From the cell containing the given text, extract its center point as [x, y] coordinate. 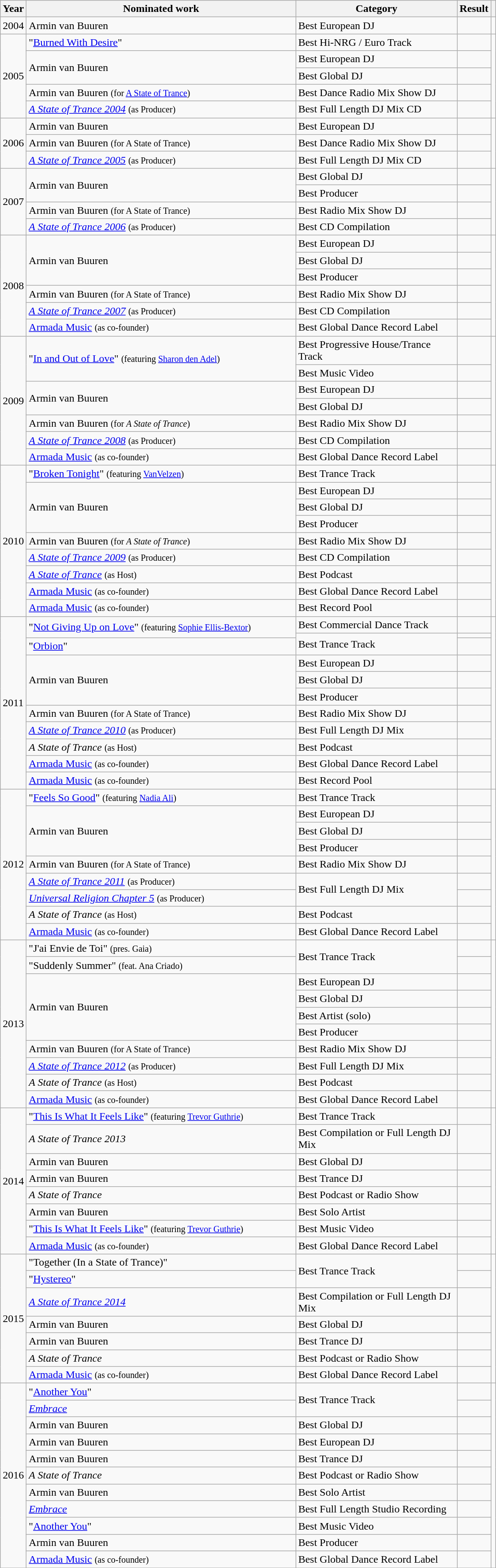
Best Progressive House/Trance Track [377, 350]
"Not Giving Up on Love" (featuring Sophie Ellis-Bextor) [161, 627]
2014 [13, 1181]
2007 [13, 201]
A State of Trance 2013 [161, 1139]
"Hystereo" [161, 1279]
A State of Trance 2008 (as Producer) [161, 440]
Best Artist (solo) [377, 1015]
"In and Out of Love" (featuring Sharon den Adel) [161, 359]
2011 [13, 703]
Universal Religion Chapter 5 (as Producer) [161, 898]
Result [474, 9]
2008 [13, 286]
2009 [13, 400]
Best Hi-NRG / Euro Track [377, 42]
"Burned With Desire" [161, 42]
A State of Trance 2014 [161, 1301]
A State of Trance 2006 (as Producer) [161, 227]
Nominated work [161, 9]
Best Commercial Dance Track [377, 625]
2006 [13, 143]
2005 [13, 76]
"Orbion" [161, 646]
"Suddenly Summer" (feat. Ana Criado) [161, 965]
"Together (In a State of Trance)" [161, 1262]
"Broken Tonight" (featuring VanVelzen) [161, 473]
2013 [13, 1024]
A State of Trance 2012 (as Producer) [161, 1066]
"J'ai Envie de Toi" (pres. Gaia) [161, 948]
A State of Trance 2005 (as Producer) [161, 160]
2010 [13, 540]
2004 [13, 26]
A State of Trance 2009 (as Producer) [161, 558]
A State of Trance 2011 (as Producer) [161, 881]
Year [13, 9]
A State of Trance 2004 (as Producer) [161, 109]
A State of Trance 2010 (as Producer) [161, 730]
A State of Trance 2007 (as Producer) [161, 311]
Best Full Length Studio Recording [377, 1509]
2016 [13, 1476]
2015 [13, 1318]
Category [377, 9]
2012 [13, 865]
"Feels So Good" (featuring Nadia Ali) [161, 797]
